Detect which cell encompasses the target text, then output its [X, Y] center coordinate. 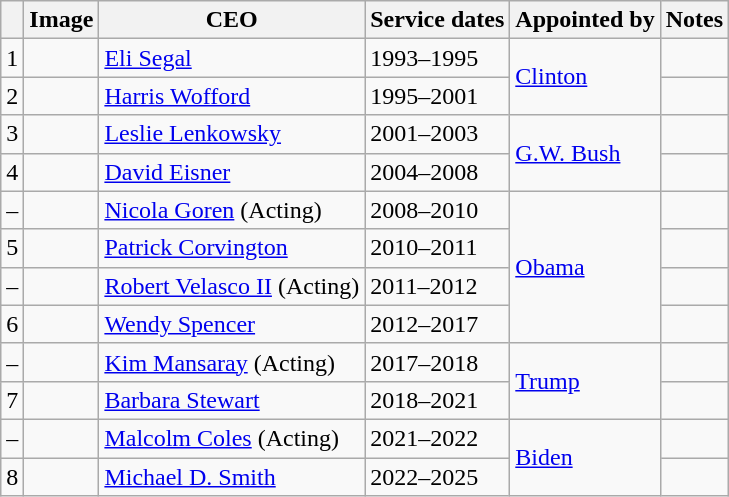
2018–2021 [438, 400]
1995–2001 [438, 96]
Nicola Goren (Acting) [232, 210]
G.W. Bush [585, 153]
Clinton [585, 77]
6 [12, 324]
Image [62, 20]
Appointed by [585, 20]
4 [12, 172]
Barbara Stewart [232, 400]
2011–2012 [438, 286]
Eli Segal [232, 58]
2 [12, 96]
Wendy Spencer [232, 324]
1993–1995 [438, 58]
2017–2018 [438, 362]
Malcolm Coles (Acting) [232, 438]
Leslie Lenkowsky [232, 134]
2008–2010 [438, 210]
2012–2017 [438, 324]
5 [12, 248]
1 [12, 58]
3 [12, 134]
Biden [585, 457]
Trump [585, 381]
Service dates [438, 20]
Robert Velasco II (Acting) [232, 286]
2021–2022 [438, 438]
Notes [694, 20]
2022–2025 [438, 477]
2004–2008 [438, 172]
Harris Wofford [232, 96]
Michael D. Smith [232, 477]
8 [12, 477]
7 [12, 400]
CEO [232, 20]
Patrick Corvington [232, 248]
2010–2011 [438, 248]
David Eisner [232, 172]
Obama [585, 267]
Kim Mansaray (Acting) [232, 362]
2001–2003 [438, 134]
